Pinpoint the cell where the given text exists, returning its (x, y) midpoint coordinate. 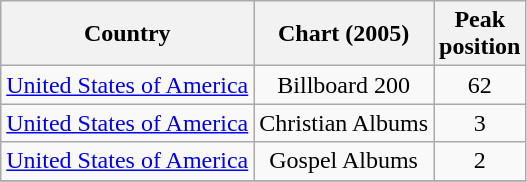
Chart (2005) (344, 34)
3 (480, 123)
Billboard 200 (344, 85)
Country (128, 34)
62 (480, 85)
2 (480, 161)
Peakposition (480, 34)
Christian Albums (344, 123)
Gospel Albums (344, 161)
